For the text-containing cell, return its midpoint in [X, Y] coordinate format. 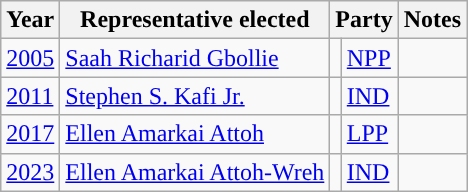
Year [30, 20]
2023 [30, 172]
Representative elected [195, 20]
Party [364, 20]
LPP [370, 134]
Saah Richarid Gbollie [195, 58]
2011 [30, 96]
2017 [30, 134]
NPP [370, 58]
Ellen Amarkai Attoh [195, 134]
2005 [30, 58]
Ellen Amarkai Attoh-Wreh [195, 172]
Stephen S. Kafi Jr. [195, 96]
Notes [432, 20]
